Determine the [X, Y] coordinate at the center of the cell enclosing the given text.  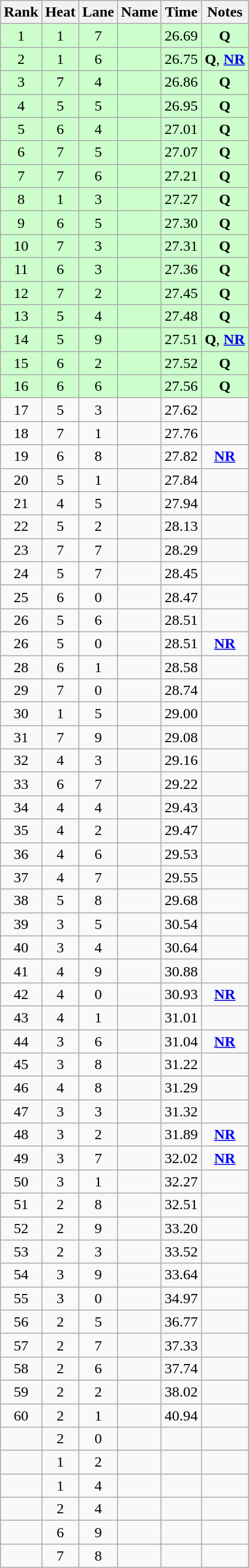
Name [139, 12]
22 [21, 527]
11 [21, 269]
21 [21, 503]
30.64 [181, 947]
40 [21, 947]
29.08 [181, 737]
Time [181, 12]
28.13 [181, 527]
29.16 [181, 761]
34.97 [181, 1298]
27.56 [181, 386]
29.68 [181, 901]
14 [21, 340]
28.47 [181, 597]
27.30 [181, 222]
17 [21, 410]
37.33 [181, 1345]
Notes [224, 12]
18 [21, 433]
53 [21, 1252]
29.22 [181, 784]
27.52 [181, 363]
32.02 [181, 1158]
24 [21, 573]
27.21 [181, 176]
45 [21, 1065]
51 [21, 1205]
56 [21, 1322]
31 [21, 737]
58 [21, 1368]
27.76 [181, 433]
29.53 [181, 854]
15 [21, 363]
31.04 [181, 1041]
38 [21, 901]
36.77 [181, 1322]
25 [21, 597]
32.51 [181, 1205]
27.36 [181, 269]
31.01 [181, 1017]
36 [21, 854]
27.84 [181, 480]
30 [21, 714]
52 [21, 1228]
28.74 [181, 691]
32.27 [181, 1182]
27.48 [181, 316]
38.02 [181, 1392]
16 [21, 386]
13 [21, 316]
29 [21, 691]
59 [21, 1392]
31.22 [181, 1065]
54 [21, 1275]
28.29 [181, 550]
48 [21, 1135]
27.27 [181, 199]
33.64 [181, 1275]
19 [21, 457]
30.54 [181, 924]
27.51 [181, 340]
29.55 [181, 877]
26.86 [181, 82]
39 [21, 924]
41 [21, 971]
Lane [98, 12]
30.88 [181, 971]
40.94 [181, 1415]
29.43 [181, 807]
31.89 [181, 1135]
12 [21, 293]
57 [21, 1345]
46 [21, 1088]
37.74 [181, 1368]
32 [21, 761]
28.58 [181, 667]
Heat [60, 12]
26.69 [181, 36]
28 [21, 667]
44 [21, 1041]
29.00 [181, 714]
33 [21, 784]
20 [21, 480]
27.82 [181, 457]
Rank [21, 12]
27.31 [181, 246]
50 [21, 1182]
23 [21, 550]
26.95 [181, 106]
33.20 [181, 1228]
33.52 [181, 1252]
47 [21, 1111]
37 [21, 877]
28.45 [181, 573]
27.07 [181, 152]
49 [21, 1158]
43 [21, 1017]
55 [21, 1298]
30.93 [181, 994]
10 [21, 246]
42 [21, 994]
27.01 [181, 129]
29.47 [181, 831]
31.32 [181, 1111]
27.94 [181, 503]
31.29 [181, 1088]
27.62 [181, 410]
26.75 [181, 59]
60 [21, 1415]
27.45 [181, 293]
34 [21, 807]
35 [21, 831]
